Return [X, Y] of the center of cell containing provided text 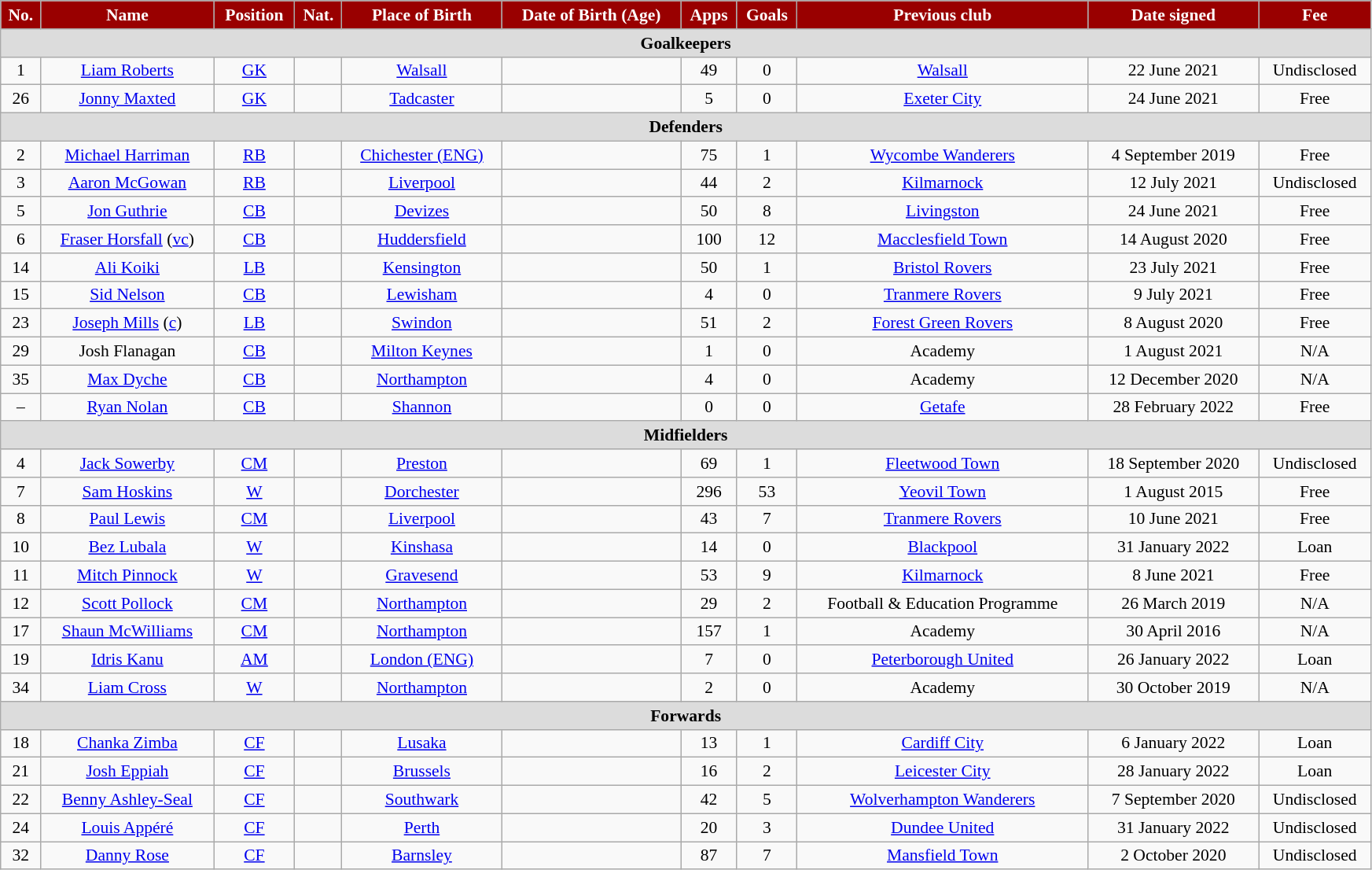
30 October 2019 [1173, 688]
Jon Guthrie [127, 212]
– [20, 407]
Kensington [421, 267]
Shannon [421, 407]
Josh Eppiah [127, 772]
18 [20, 743]
7 September 2020 [1173, 800]
10 June 2021 [1173, 519]
Fee [1315, 15]
Aaron McGowan [127, 183]
44 [709, 183]
Cardiff City [943, 743]
13 [709, 743]
Liam Cross [127, 688]
19 [20, 660]
Leicester City [943, 772]
Sid Nelson [127, 295]
4 September 2019 [1173, 155]
Paul Lewis [127, 519]
24 [20, 828]
Tadcaster [421, 99]
Jonny Maxted [127, 99]
Benny Ashley-Seal [127, 800]
Ali Koiki [127, 267]
6 January 2022 [1173, 743]
49 [709, 71]
42 [709, 800]
Kinshasa [421, 547]
22 June 2021 [1173, 71]
Gravesend [421, 576]
Yeovil Town [943, 492]
Livingston [943, 212]
157 [709, 632]
Swindon [421, 323]
69 [709, 463]
Fraser Horsfall (vc) [127, 239]
100 [709, 239]
10 [20, 547]
12 December 2020 [1173, 379]
Lewisham [421, 295]
Name [127, 15]
Barnsley [421, 856]
35 [20, 379]
Perth [421, 828]
Devizes [421, 212]
Joseph Mills (c) [127, 323]
30 April 2016 [1173, 632]
Milton Keynes [421, 352]
Exeter City [943, 99]
14 August 2020 [1173, 239]
Chichester (ENG) [421, 155]
16 [709, 772]
Lusaka [421, 743]
Previous club [943, 15]
20 [709, 828]
Idris Kanu [127, 660]
18 September 2020 [1173, 463]
Southwark [421, 800]
Sam Hoskins [127, 492]
87 [709, 856]
75 [709, 155]
34 [20, 688]
8 August 2020 [1173, 323]
17 [20, 632]
23 July 2021 [1173, 267]
Position [255, 15]
Bristol Rovers [943, 267]
51 [709, 323]
Brussels [421, 772]
21 [20, 772]
1 August 2015 [1173, 492]
Blackpool [943, 547]
Mitch Pinnock [127, 576]
Wycombe Wanderers [943, 155]
Date of Birth (Age) [591, 15]
11 [20, 576]
Nat. [318, 15]
26 [20, 99]
9 July 2021 [1173, 295]
AM [255, 660]
22 [20, 800]
Getafe [943, 407]
Chanka Zimba [127, 743]
12 July 2021 [1173, 183]
Apps [709, 15]
Peterborough United [943, 660]
26 March 2019 [1173, 603]
Goals [767, 15]
8 June 2021 [1173, 576]
Dorchester [421, 492]
26 January 2022 [1173, 660]
6 [20, 239]
Scott Pollock [127, 603]
15 [20, 295]
28 February 2022 [1173, 407]
Macclesfield Town [943, 239]
Preston [421, 463]
No. [20, 15]
Shaun McWilliams [127, 632]
Jack Sowerby [127, 463]
43 [709, 519]
Ryan Nolan [127, 407]
1 August 2021 [1173, 352]
Midfielders [686, 436]
296 [709, 492]
Danny Rose [127, 856]
Forwards [686, 716]
Max Dyche [127, 379]
9 [767, 576]
Josh Flanagan [127, 352]
Liam Roberts [127, 71]
28 January 2022 [1173, 772]
London (ENG) [421, 660]
Huddersfield [421, 239]
2 October 2020 [1173, 856]
Forest Green Rovers [943, 323]
Wolverhampton Wanderers [943, 800]
Goalkeepers [686, 43]
Michael Harriman [127, 155]
Bez Lubala [127, 547]
Louis Appéré [127, 828]
Mansfield Town [943, 856]
Football & Education Programme [943, 603]
32 [20, 856]
Fleetwood Town [943, 463]
Defenders [686, 127]
Place of Birth [421, 15]
23 [20, 323]
Date signed [1173, 15]
Dundee United [943, 828]
